Determine the [X, Y] coordinate at the center of the cell enclosing the given text.  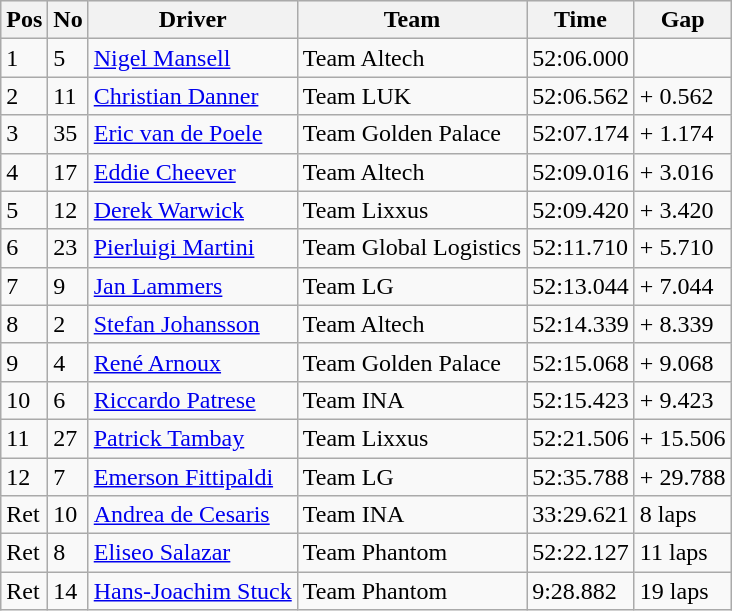
52:09.016 [581, 172]
Gap [682, 20]
52:15.068 [581, 362]
8 laps [682, 515]
+ 1.174 [682, 134]
Derek Warwick [192, 210]
+ 0.562 [682, 96]
35 [68, 134]
52:07.174 [581, 134]
11 laps [682, 553]
Team LUK [412, 96]
Time [581, 20]
Hans-Joachim Stuck [192, 591]
23 [68, 248]
9:28.882 [581, 591]
52:06.562 [581, 96]
52:06.000 [581, 58]
+ 29.788 [682, 477]
Patrick Tambay [192, 438]
Christian Danner [192, 96]
Stefan Johansson [192, 324]
27 [68, 438]
+ 5.710 [682, 248]
Eliseo Salazar [192, 553]
Pierluigi Martini [192, 248]
+ 15.506 [682, 438]
52:35.788 [581, 477]
Riccardo Patrese [192, 400]
Pos [24, 20]
Andrea de Cesaris [192, 515]
3 [24, 134]
Emerson Fittipaldi [192, 477]
Nigel Mansell [192, 58]
52:14.339 [581, 324]
+ 8.339 [682, 324]
Team [412, 20]
Driver [192, 20]
+ 3.420 [682, 210]
Eddie Cheever [192, 172]
+ 9.068 [682, 362]
52:11.710 [581, 248]
52:15.423 [581, 400]
14 [68, 591]
+ 3.016 [682, 172]
52:09.420 [581, 210]
Jan Lammers [192, 286]
52:21.506 [581, 438]
33:29.621 [581, 515]
17 [68, 172]
52:22.127 [581, 553]
1 [24, 58]
Team Global Logistics [412, 248]
No [68, 20]
+ 7.044 [682, 286]
+ 9.423 [682, 400]
René Arnoux [192, 362]
19 laps [682, 591]
52:13.044 [581, 286]
Eric van de Poele [192, 134]
